Pinpoint the cell where the given text exists, returning its [x, y] midpoint coordinate. 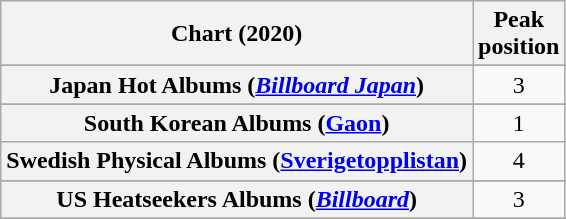
Swedish Physical Albums (Sverigetopplistan) [237, 161]
US Heatseekers Albums (Billboard) [237, 199]
1 [519, 123]
Chart (2020) [237, 34]
Peakposition [519, 34]
Japan Hot Albums (Billboard Japan) [237, 85]
South Korean Albums (Gaon) [237, 123]
4 [519, 161]
